Pinpoint the cell where the given text exists, returning its (x, y) midpoint coordinate. 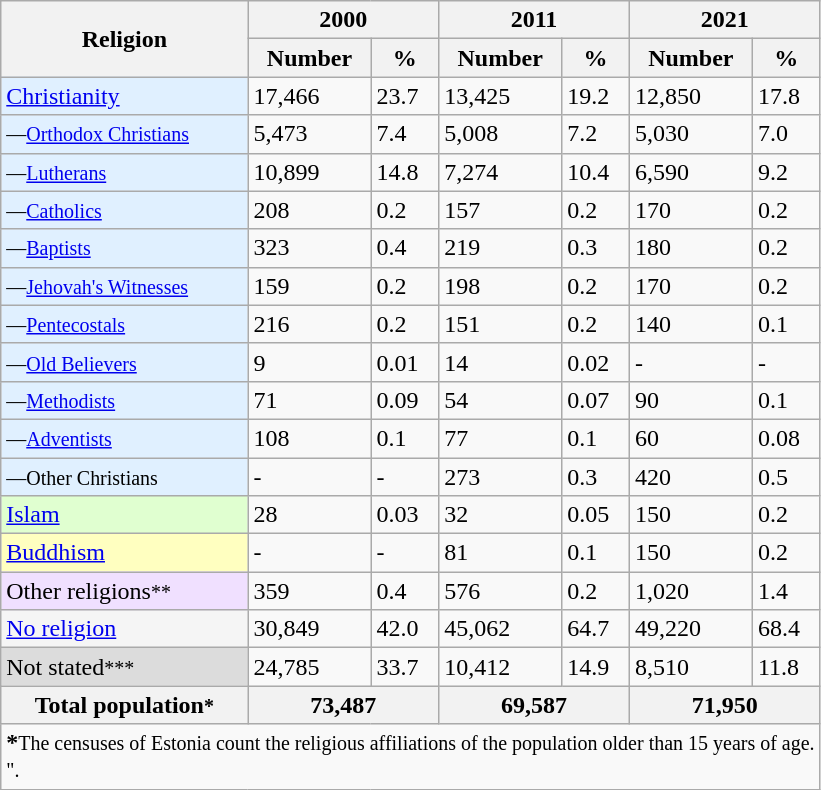
73,487 (344, 705)
—Pentecostals (124, 324)
0.07 (596, 400)
2011 (534, 20)
Religion (124, 39)
28 (310, 515)
10.4 (596, 172)
—Methodists (124, 400)
198 (500, 286)
54 (500, 400)
0.03 (405, 515)
19.2 (596, 96)
7.0 (786, 134)
0.01 (405, 362)
64.7 (596, 629)
10,412 (500, 667)
33.7 (405, 667)
7,274 (500, 172)
Islam (124, 515)
359 (310, 591)
—Jehovah's Witnesses (124, 286)
—Old Believers (124, 362)
90 (690, 400)
17,466 (310, 96)
420 (690, 477)
0.02 (596, 362)
60 (690, 438)
208 (310, 210)
24,785 (310, 667)
12,850 (690, 96)
30,849 (310, 629)
17.8 (786, 96)
108 (310, 438)
180 (690, 248)
32 (500, 515)
No religion (124, 629)
2021 (724, 20)
1.4 (786, 591)
—Adventists (124, 438)
77 (500, 438)
157 (500, 210)
0.09 (405, 400)
71 (310, 400)
576 (500, 591)
7.2 (596, 134)
1,020 (690, 591)
23.7 (405, 96)
49,220 (690, 629)
Not stated*** (124, 667)
—Baptists (124, 248)
0.05 (596, 515)
216 (310, 324)
—Lutherans (124, 172)
68.4 (786, 629)
140 (690, 324)
9.2 (786, 172)
5,030 (690, 134)
5,008 (500, 134)
14.9 (596, 667)
151 (500, 324)
273 (500, 477)
159 (310, 286)
11.8 (786, 667)
42.0 (405, 629)
219 (500, 248)
Total population* (124, 705)
69,587 (534, 705)
2000 (344, 20)
13,425 (500, 96)
Christianity (124, 96)
14.8 (405, 172)
9 (310, 362)
—Other Christians (124, 477)
7.4 (405, 134)
—Orthodox Christians (124, 134)
8,510 (690, 667)
*The censuses of Estonia count the religious affiliations of the population older than 15 years of age.". (410, 756)
Other religions** (124, 591)
Buddhism (124, 553)
14 (500, 362)
81 (500, 553)
5,473 (310, 134)
323 (310, 248)
0.08 (786, 438)
6,590 (690, 172)
10,899 (310, 172)
45,062 (500, 629)
—Catholics (124, 210)
71,950 (724, 705)
0.5 (786, 477)
